Pinpoint the cell where the given text exists, returning its (x, y) midpoint coordinate. 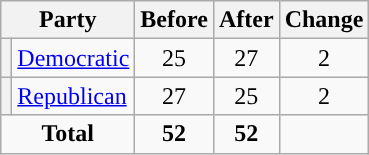
Democratic (74, 58)
After (246, 20)
Party (68, 20)
Before (174, 20)
Republican (74, 96)
Change (324, 20)
Total (68, 134)
